Provide the [x, y] coordinate of the cell's center where the given text is located.  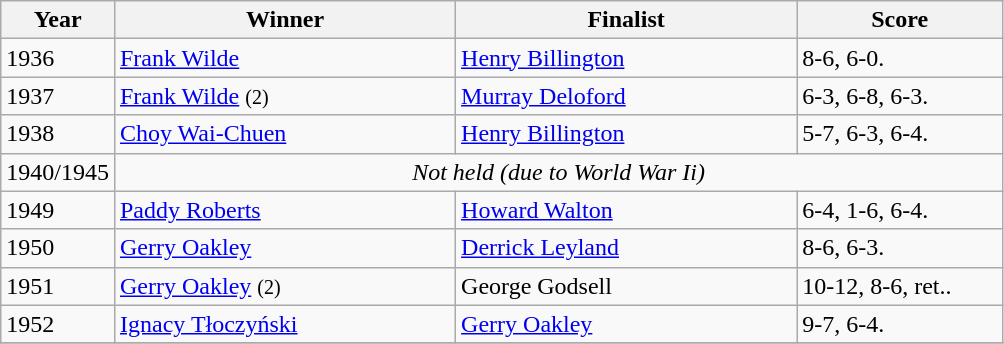
Murray Deloford [626, 96]
1951 [58, 286]
Winner [284, 20]
8-6, 6-3. [900, 248]
Ignacy Tłoczyński [284, 324]
6-4, 1-6, 6-4. [900, 210]
5-7, 6-3, 6-4. [900, 134]
Gerry Oakley (2) [284, 286]
1938 [58, 134]
Frank Wilde [284, 58]
Howard Walton [626, 210]
1937 [58, 96]
Not held (due to World War Ii) [558, 172]
Paddy Roberts [284, 210]
Derrick Leyland [626, 248]
1949 [58, 210]
6-3, 6-8, 6-3. [900, 96]
1950 [58, 248]
Finalist [626, 20]
Choy Wai-Chuen [284, 134]
10-12, 8-6, ret.. [900, 286]
9-7, 6-4. [900, 324]
8-6, 6-0. [900, 58]
Year [58, 20]
Frank Wilde (2) [284, 96]
George Godsell [626, 286]
1940/1945 [58, 172]
1936 [58, 58]
1952 [58, 324]
Score [900, 20]
